Extract the (x, y) coordinate from the center of the cell holding the provided text.  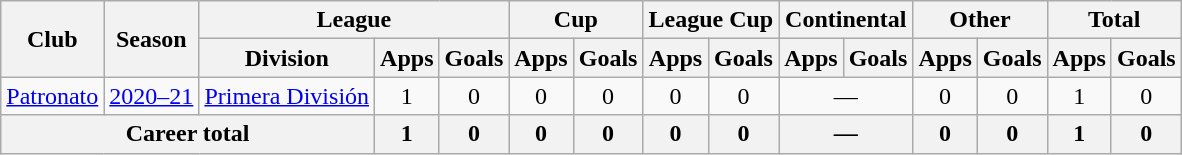
Continental (846, 20)
Primera División (287, 96)
League (354, 20)
Total (1114, 20)
Division (287, 58)
Patronato (52, 96)
League Cup (711, 20)
Other (980, 20)
Season (152, 39)
2020–21 (152, 96)
Cup (576, 20)
Club (52, 39)
Career total (188, 134)
